Search for the cell housing the specified text and yield its (x, y) center coordinate. 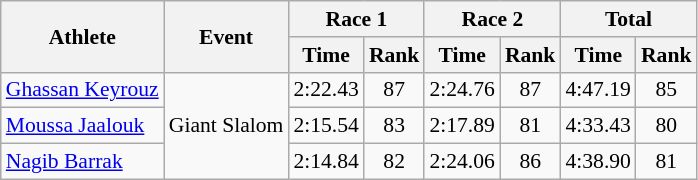
2:24.76 (462, 90)
2:22.43 (326, 90)
4:47.19 (598, 90)
Race 1 (356, 19)
80 (666, 126)
Event (226, 36)
2:15.54 (326, 126)
85 (666, 90)
Athlete (82, 36)
Nagib Barrak (82, 162)
Race 2 (492, 19)
82 (394, 162)
83 (394, 126)
2:14.84 (326, 162)
Moussa Jaalouk (82, 126)
86 (530, 162)
Ghassan Keyrouz (82, 90)
2:17.89 (462, 126)
Giant Slalom (226, 126)
Total (628, 19)
4:33.43 (598, 126)
4:38.90 (598, 162)
2:24.06 (462, 162)
